Identify which cell holds the provided text, then report its (x, y) central coordinate. 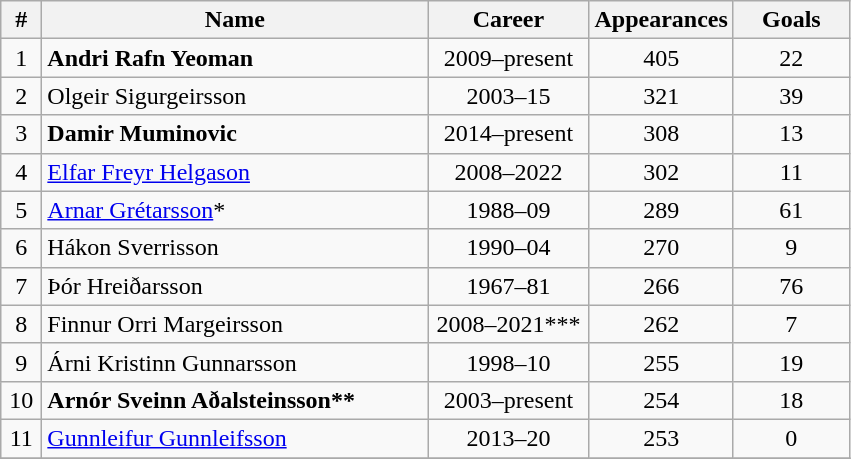
Finnur Orri Margeirsson (235, 324)
5 (22, 210)
Árni Kristinn Gunnarsson (235, 362)
1988–09 (508, 210)
Damir Muminovic (235, 134)
6 (22, 248)
Þór Hreiðarsson (235, 286)
289 (661, 210)
321 (661, 96)
0 (791, 438)
39 (791, 96)
Arnar Grétarsson* (235, 210)
4 (22, 172)
1967–81 (508, 286)
61 (791, 210)
Career (508, 20)
76 (791, 286)
254 (661, 400)
1990–04 (508, 248)
308 (661, 134)
Appearances (661, 20)
Hákon Sverrisson (235, 248)
18 (791, 400)
19 (791, 362)
Olgeir Sigurgeirsson (235, 96)
2009–present (508, 58)
13 (791, 134)
1998–10 (508, 362)
302 (661, 172)
255 (661, 362)
Andri Rafn Yeoman (235, 58)
2 (22, 96)
266 (661, 286)
Goals (791, 20)
Arnór Sveinn Aðalsteinsson** (235, 400)
2013–20 (508, 438)
3 (22, 134)
Gunnleifur Gunnleifsson (235, 438)
Elfar Freyr Helgason (235, 172)
405 (661, 58)
2008–2021*** (508, 324)
253 (661, 438)
10 (22, 400)
1 (22, 58)
270 (661, 248)
22 (791, 58)
2003–15 (508, 96)
262 (661, 324)
2008–2022 (508, 172)
# (22, 20)
2003–present (508, 400)
Name (235, 20)
8 (22, 324)
2014–present (508, 134)
